Detect which cell encompasses the target text, then output its [X, Y] center coordinate. 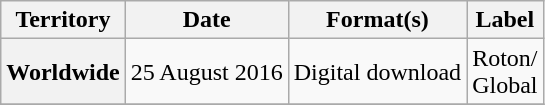
Roton/Global [505, 72]
Digital download [377, 72]
Label [505, 20]
Date [206, 20]
Format(s) [377, 20]
Territory [63, 20]
25 August 2016 [206, 72]
Worldwide [63, 72]
